Locate the cell with the specified text and output its [X, Y] center coordinate. 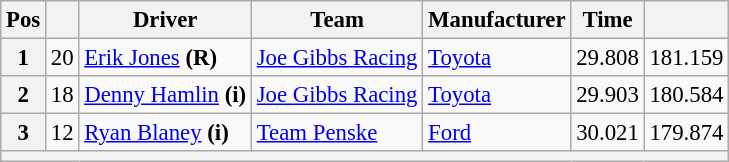
2 [24, 95]
Team [336, 20]
Time [608, 20]
29.903 [608, 95]
12 [62, 133]
20 [62, 58]
1 [24, 58]
Ford [497, 133]
Erik Jones (R) [166, 58]
Denny Hamlin (i) [166, 95]
3 [24, 133]
179.874 [686, 133]
181.159 [686, 58]
180.584 [686, 95]
Pos [24, 20]
Manufacturer [497, 20]
Driver [166, 20]
18 [62, 95]
Team Penske [336, 133]
29.808 [608, 58]
30.021 [608, 133]
Ryan Blaney (i) [166, 133]
